Output the [x, y] coordinate of the center of the cell containing the given text.  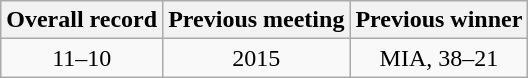
11–10 [82, 58]
Previous winner [439, 20]
Overall record [82, 20]
2015 [256, 58]
MIA, 38–21 [439, 58]
Previous meeting [256, 20]
